For the text-containing cell, return its midpoint in (x, y) coordinate format. 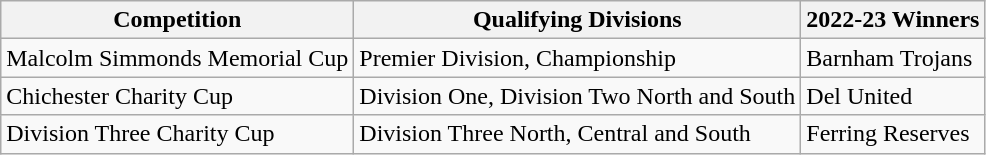
Barnham Trojans (893, 58)
Qualifying Divisions (578, 20)
2022-23 Winners (893, 20)
Chichester Charity Cup (178, 96)
Malcolm Simmonds Memorial Cup (178, 58)
Division Three North, Central and South (578, 134)
Del United (893, 96)
Ferring Reserves (893, 134)
Premier Division, Championship (578, 58)
Division Three Charity Cup (178, 134)
Division One, Division Two North and South (578, 96)
Competition (178, 20)
